Locate the cell with the specified text and output its [X, Y] center coordinate. 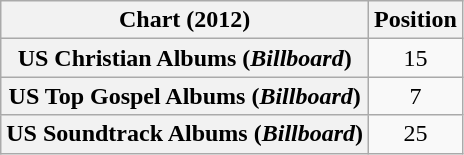
US Christian Albums (Billboard) [185, 58]
Position [416, 20]
US Soundtrack Albums (Billboard) [185, 134]
Chart (2012) [185, 20]
15 [416, 58]
25 [416, 134]
7 [416, 96]
US Top Gospel Albums (Billboard) [185, 96]
